Detect which cell encompasses the target text, then output its (X, Y) center coordinate. 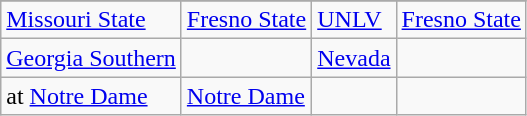
UNLV (354, 20)
at Notre Dame (92, 96)
Nevada (354, 58)
Notre Dame (246, 96)
Missouri State (92, 20)
Georgia Southern (92, 58)
